Find where the given text appears and provide that cell's center as [X, Y] coordinate. 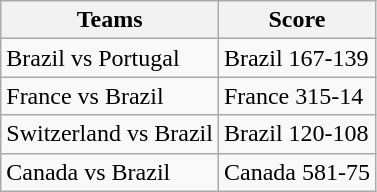
Switzerland vs Brazil [110, 134]
Brazil 120-108 [296, 134]
Canada vs Brazil [110, 172]
France 315-14 [296, 96]
Brazil 167-139 [296, 58]
Brazil vs Portugal [110, 58]
Canada 581-75 [296, 172]
Teams [110, 20]
Score [296, 20]
France vs Brazil [110, 96]
